Scan for the cell matching the given text and deliver its (X, Y) coordinate at center. 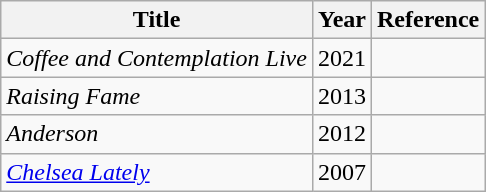
Reference (428, 20)
Anderson (157, 134)
Year (342, 20)
2007 (342, 172)
2021 (342, 58)
Raising Fame (157, 96)
2012 (342, 134)
2013 (342, 96)
Coffee and Contemplation Live (157, 58)
Chelsea Lately (157, 172)
Title (157, 20)
